Determine the [X, Y] coordinate at the center of the cell enclosing the given text.  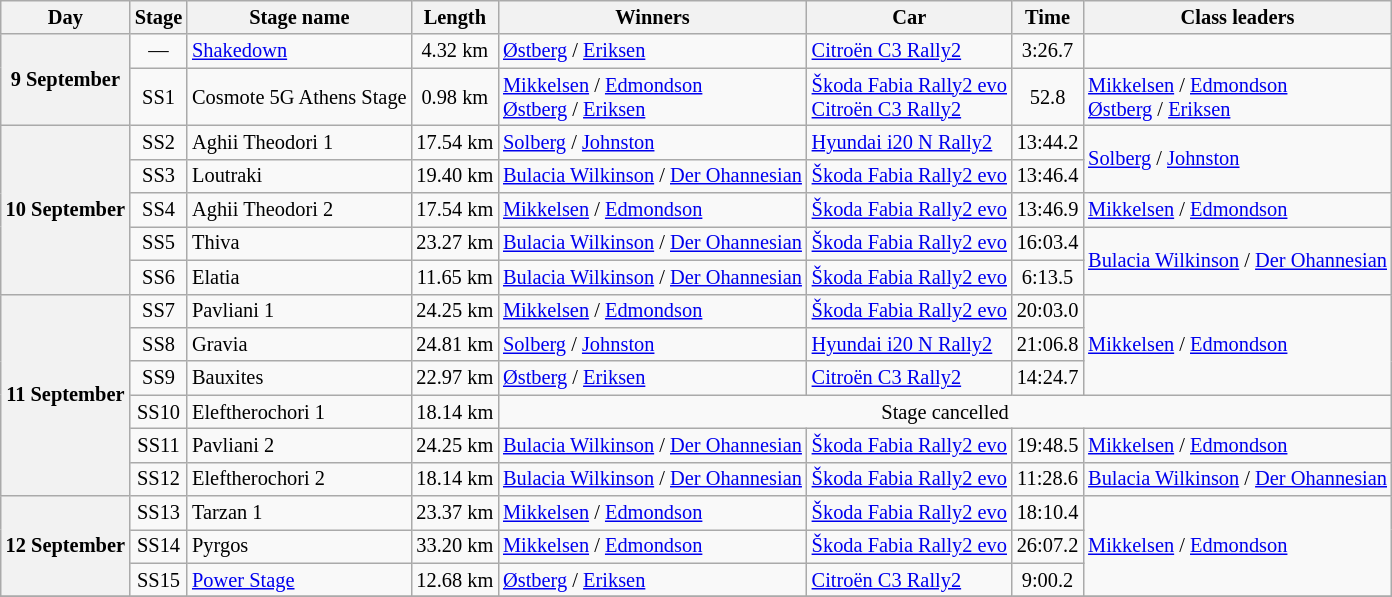
3:26.7 [1048, 51]
Cosmote 5G Athens Stage [299, 97]
Day [66, 17]
9 September [66, 80]
16:03.4 [1048, 243]
13:44.2 [1048, 142]
21:06.8 [1048, 344]
SS3 [158, 176]
Pavliani 1 [299, 311]
52.8 [1048, 97]
SS11 [158, 445]
9:00.2 [1048, 580]
SS13 [158, 513]
Tarzan 1 [299, 513]
23.27 km [454, 243]
11:28.6 [1048, 479]
Eleftherochori 2 [299, 479]
23.37 km [454, 513]
12.68 km [454, 580]
SS10 [158, 412]
6:13.5 [1048, 277]
Elatia [299, 277]
Time [1048, 17]
24.81 km [454, 344]
SS5 [158, 243]
20:03.0 [1048, 311]
Stage [158, 17]
Stage cancelled [945, 412]
Car [910, 17]
11.65 km [454, 277]
SS6 [158, 277]
SS9 [158, 378]
18:10.4 [1048, 513]
Power Stage [299, 580]
Shakedown [299, 51]
14:24.7 [1048, 378]
Class leaders [1238, 17]
SS14 [158, 546]
Aghii Theodori 2 [299, 210]
SS8 [158, 344]
Loutraki [299, 176]
33.20 km [454, 546]
19:48.5 [1048, 445]
Pavliani 2 [299, 445]
SS15 [158, 580]
SS12 [158, 479]
Eleftherochori 1 [299, 412]
SS1 [158, 97]
Stage name [299, 17]
12 September [66, 546]
Gravia [299, 344]
SS4 [158, 210]
0.98 km [454, 97]
SS7 [158, 311]
Length [454, 17]
Pyrgos [299, 546]
Aghii Theodori 1 [299, 142]
13:46.4 [1048, 176]
4.32 km [454, 51]
10 September [66, 209]
Bauxites [299, 378]
19.40 km [454, 176]
26:07.2 [1048, 546]
11 September [66, 395]
22.97 km [454, 378]
SS2 [158, 142]
13:46.9 [1048, 210]
— [158, 51]
Thiva [299, 243]
Škoda Fabia Rally2 evoCitroën C3 Rally2 [910, 97]
Winners [652, 17]
